Return [X, Y] of the center of cell containing provided text 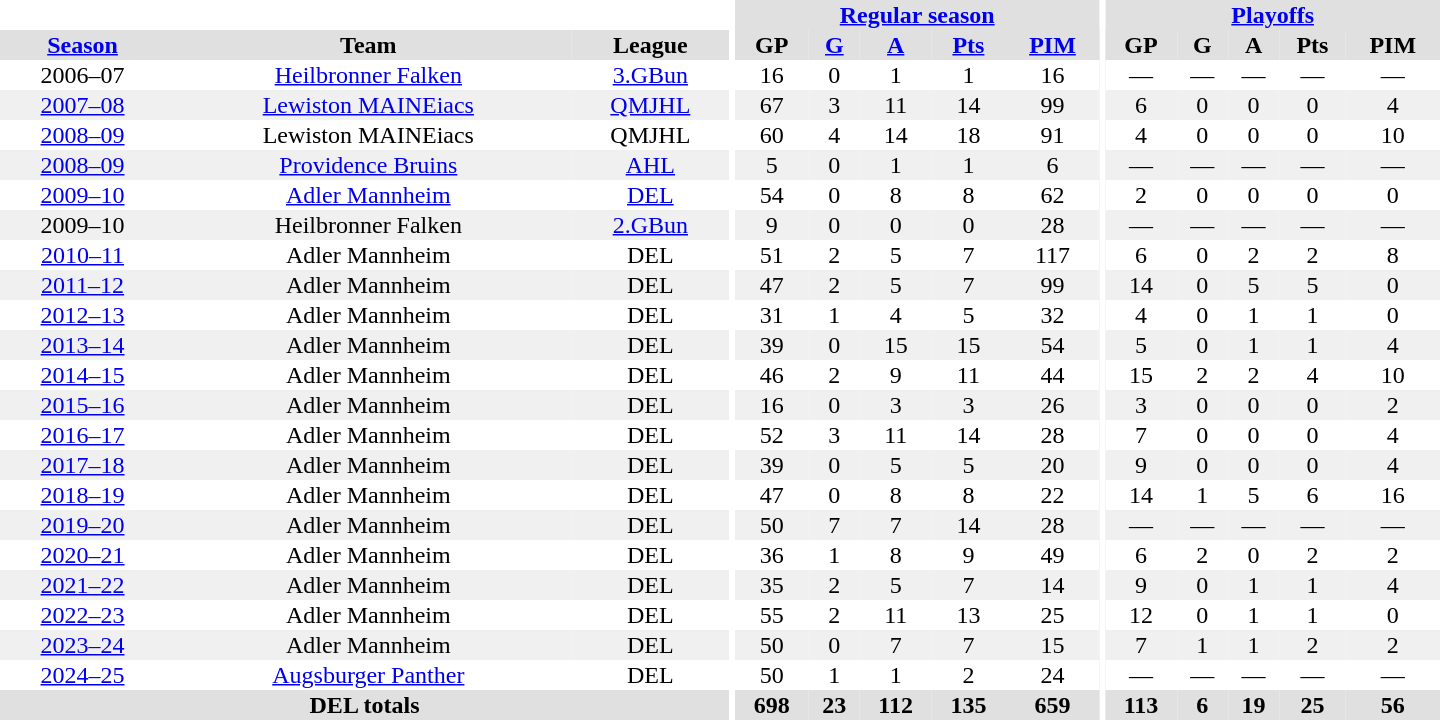
659 [1052, 705]
55 [772, 615]
49 [1052, 555]
2016–17 [82, 435]
52 [772, 435]
22 [1052, 495]
2007–08 [82, 105]
32 [1052, 315]
19 [1254, 705]
League [651, 45]
Playoffs [1272, 15]
Regular season [918, 15]
12 [1140, 615]
31 [772, 315]
51 [772, 255]
135 [968, 705]
2006–07 [82, 75]
2021–22 [82, 585]
18 [968, 135]
DEL totals [364, 705]
2011–12 [82, 285]
113 [1140, 705]
2022–23 [82, 615]
13 [968, 615]
3.GBun [651, 75]
2.GBun [651, 225]
2024–25 [82, 675]
117 [1052, 255]
46 [772, 375]
Providence Bruins [368, 165]
35 [772, 585]
2015–16 [82, 405]
AHL [651, 165]
2023–24 [82, 645]
24 [1052, 675]
2014–15 [82, 375]
112 [896, 705]
56 [1393, 705]
60 [772, 135]
62 [1052, 195]
2017–18 [82, 465]
Season [82, 45]
44 [1052, 375]
2020–21 [82, 555]
698 [772, 705]
23 [834, 705]
2012–13 [82, 315]
67 [772, 105]
26 [1052, 405]
Augsburger Panther [368, 675]
36 [772, 555]
91 [1052, 135]
Team [368, 45]
2013–14 [82, 345]
20 [1052, 465]
2018–19 [82, 495]
2019–20 [82, 525]
2010–11 [82, 255]
